Capture the cell that displays the provided text and extract its [x, y] central coordinate. 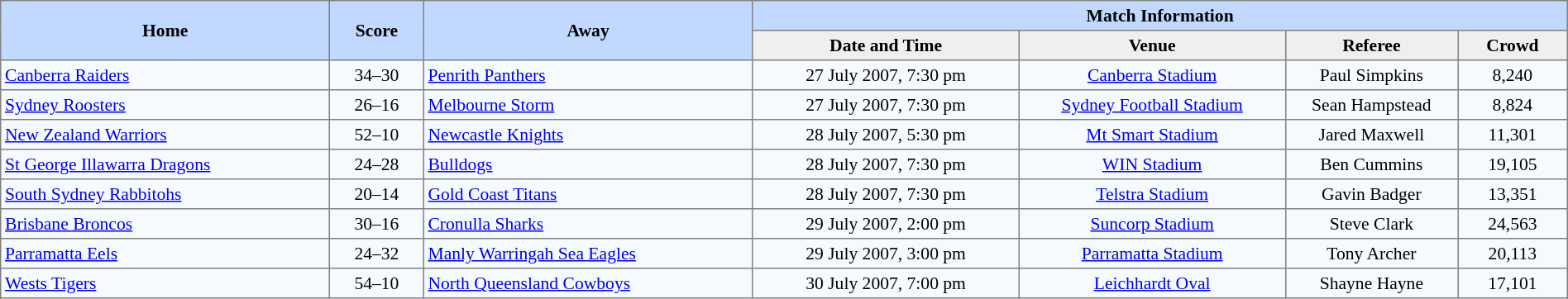
Home [165, 31]
Steve Clark [1371, 224]
Mt Smart Stadium [1152, 135]
29 July 2007, 2:00 pm [886, 224]
Match Information [1159, 16]
19,105 [1513, 164]
Melbourne Storm [588, 105]
Bulldogs [588, 164]
8,240 [1513, 75]
Score [377, 31]
29 July 2007, 3:00 pm [886, 254]
Sean Hampstead [1371, 105]
24–28 [377, 164]
Telstra Stadium [1152, 194]
30–16 [377, 224]
Referee [1371, 45]
Shayne Hayne [1371, 283]
Leichhardt Oval [1152, 283]
30 July 2007, 7:00 pm [886, 283]
Sydney Football Stadium [1152, 105]
St George Illawarra Dragons [165, 164]
Parramatta Stadium [1152, 254]
17,101 [1513, 283]
Away [588, 31]
Parramatta Eels [165, 254]
Ben Cummins [1371, 164]
20–14 [377, 194]
28 July 2007, 5:30 pm [886, 135]
North Queensland Cowboys [588, 283]
Suncorp Stadium [1152, 224]
11,301 [1513, 135]
Manly Warringah Sea Eagles [588, 254]
Brisbane Broncos [165, 224]
20,113 [1513, 254]
Jared Maxwell [1371, 135]
Gavin Badger [1371, 194]
Penrith Panthers [588, 75]
Crowd [1513, 45]
13,351 [1513, 194]
New Zealand Warriors [165, 135]
Date and Time [886, 45]
WIN Stadium [1152, 164]
Paul Simpkins [1371, 75]
Cronulla Sharks [588, 224]
Sydney Roosters [165, 105]
24,563 [1513, 224]
34–30 [377, 75]
Tony Archer [1371, 254]
Newcastle Knights [588, 135]
26–16 [377, 105]
8,824 [1513, 105]
Wests Tigers [165, 283]
54–10 [377, 283]
24–32 [377, 254]
Canberra Raiders [165, 75]
Gold Coast Titans [588, 194]
Canberra Stadium [1152, 75]
South Sydney Rabbitohs [165, 194]
52–10 [377, 135]
Venue [1152, 45]
